For the text-containing cell, return its midpoint in (x, y) coordinate format. 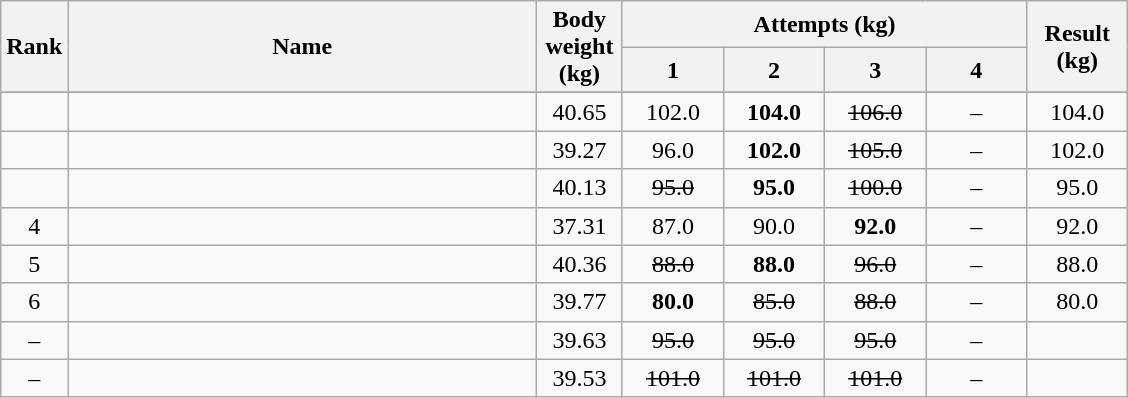
2 (774, 70)
3 (876, 70)
40.36 (579, 264)
106.0 (876, 112)
39.63 (579, 340)
Body weight (kg) (579, 47)
100.0 (876, 188)
6 (34, 302)
85.0 (774, 302)
40.13 (579, 188)
39.27 (579, 150)
Rank (34, 47)
39.77 (579, 302)
37.31 (579, 226)
39.53 (579, 378)
1 (672, 70)
Result (kg) (1078, 47)
5 (34, 264)
105.0 (876, 150)
Attempts (kg) (824, 24)
Name (302, 47)
87.0 (672, 226)
40.65 (579, 112)
90.0 (774, 226)
